Detect which cell encompasses the target text, then output its [x, y] center coordinate. 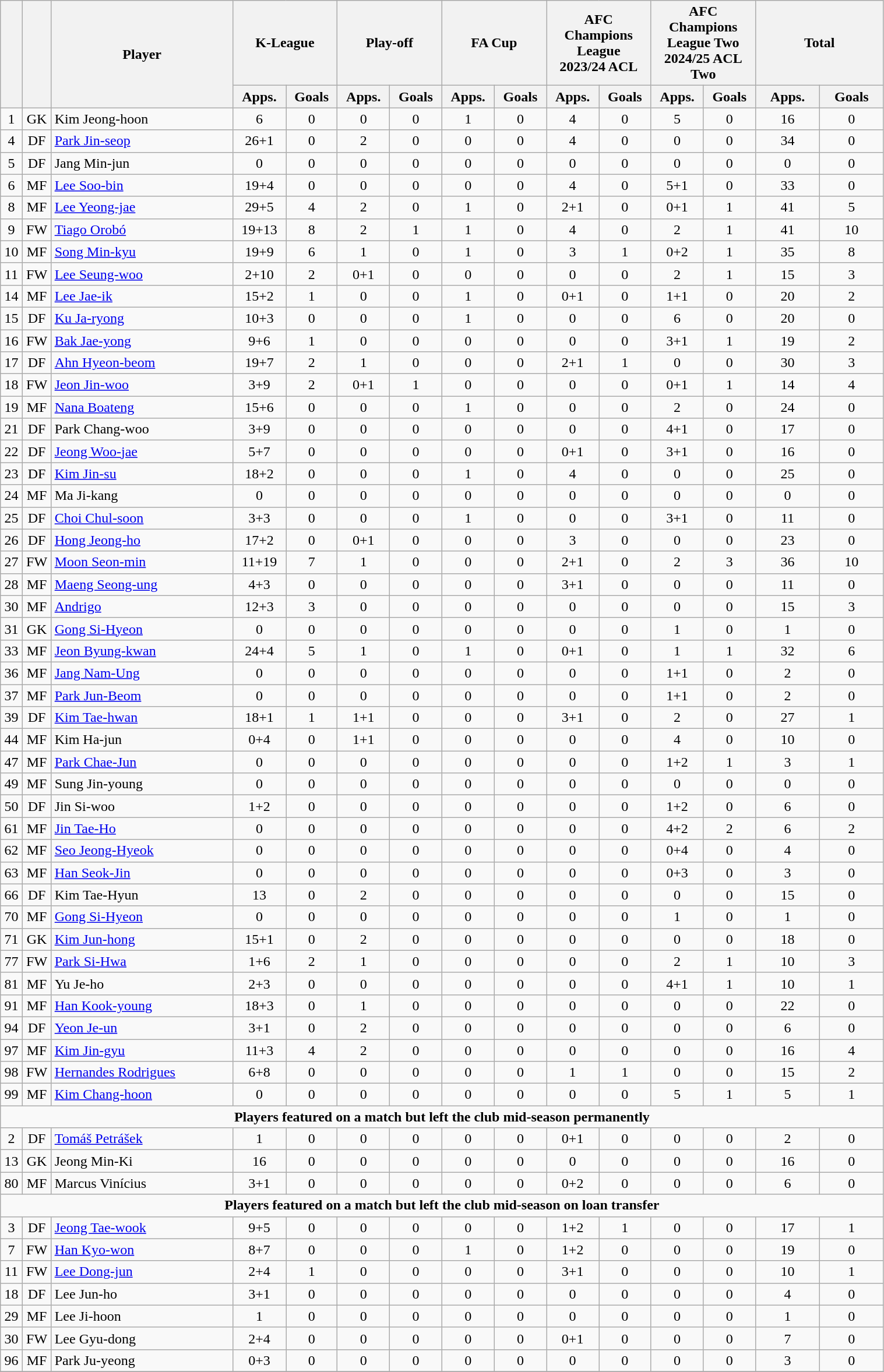
Lee Dong-jun [142, 1272]
15+6 [259, 407]
Yeon Je-un [142, 1028]
K-League [284, 43]
Moon Seon-min [142, 562]
Ku Ja-ryong [142, 318]
Kim Jin-su [142, 474]
Total [819, 43]
24+4 [259, 651]
50 [12, 806]
Nana Boateng [142, 407]
Kim Tae-Hyun [142, 895]
47 [12, 762]
19+4 [259, 185]
19+13 [259, 230]
19+7 [259, 363]
Park Jin-seop [142, 141]
3+3 [259, 518]
2+10 [259, 274]
Players featured on a match but left the club mid-season on loan transfer [442, 1205]
70 [12, 917]
Park Chang-woo [142, 429]
5+7 [259, 452]
11+19 [259, 562]
18+1 [259, 718]
9+5 [259, 1228]
Lee Seung-woo [142, 274]
Jeon Jin-woo [142, 385]
66 [12, 895]
Park Ju-yeong [142, 1360]
9+6 [259, 341]
4+2 [677, 828]
Lee Ji-hoon [142, 1316]
Hernandes Rodrigues [142, 1073]
71 [12, 939]
Jeong Min-Ki [142, 1161]
44 [12, 740]
Lee Gyu-dong [142, 1338]
81 [12, 983]
AFC Champions League Two 2024/25 ACL Two [703, 43]
Jeong Tae-wook [142, 1228]
61 [12, 828]
Bak Jae-yong [142, 341]
Kim Tae-hwan [142, 718]
Play-off [389, 43]
26 [12, 540]
15+2 [259, 296]
26+1 [259, 141]
Maeng Seong-ung [142, 584]
19+9 [259, 252]
10+3 [259, 318]
62 [12, 851]
Lee Soo-bin [142, 185]
Andrigo [142, 606]
Kim Ha-jun [142, 740]
63 [12, 873]
91 [12, 1006]
18+3 [259, 1006]
Ma Ji-kang [142, 496]
Kim Chang-hoon [142, 1095]
Kim Jin-gyu [142, 1050]
39 [12, 718]
Lee Jun-ho [142, 1294]
Jeon Byung-kwan [142, 651]
28 [12, 584]
Choi Chul-soon [142, 518]
Park Si-Hwa [142, 961]
32 [787, 651]
8+7 [259, 1250]
2+3 [259, 983]
Kim Jun-hong [142, 939]
Player [142, 54]
15+1 [259, 939]
96 [12, 1360]
21 [12, 429]
6+8 [259, 1073]
18+2 [259, 474]
Lee Jae-ik [142, 296]
31 [12, 629]
Seo Jeong-Hyeok [142, 851]
5+1 [677, 185]
34 [787, 141]
12+3 [259, 606]
Ahn Hyeon-beom [142, 363]
29+5 [259, 207]
Jang Nam-Ung [142, 673]
77 [12, 961]
Song Min-kyu [142, 252]
37 [12, 695]
Lee Yeong-jae [142, 207]
Yu Je-ho [142, 983]
97 [12, 1050]
Han Kook-young [142, 1006]
80 [12, 1183]
Han Kyo-won [142, 1250]
17+2 [259, 540]
Park Jun-Beom [142, 695]
1+6 [259, 961]
FA Cup [494, 43]
Park Chae-Jun [142, 762]
Jin Tae-Ho [142, 828]
Sung Jin-young [142, 784]
Jang Min-jun [142, 163]
4+3 [259, 584]
94 [12, 1028]
Tiago Orobó [142, 230]
Jin Si-woo [142, 806]
Han Seok-Jin [142, 873]
Players featured on a match but left the club mid-season permanently [442, 1117]
98 [12, 1073]
49 [12, 784]
9 [12, 230]
35 [787, 252]
11+3 [259, 1050]
Tomáš Petrášek [142, 1139]
Hong Jeong-ho [142, 540]
AFC Champions League 2023/24 ACL [599, 43]
29 [12, 1316]
Jeong Woo-jae [142, 452]
Kim Jeong-hoon [142, 119]
99 [12, 1095]
Marcus Vinícius [142, 1183]
